From the cell containing the given text, extract its center point as [X, Y] coordinate. 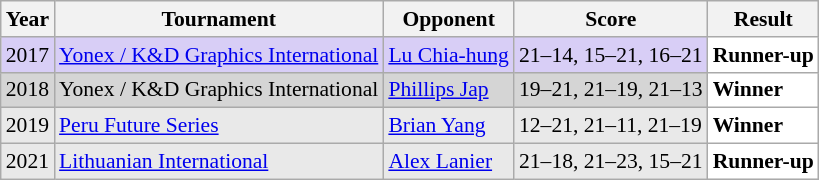
Tournament [218, 19]
19–21, 21–19, 21–13 [611, 90]
2019 [28, 126]
2021 [28, 162]
2018 [28, 90]
12–21, 21–11, 21–19 [611, 126]
2017 [28, 55]
Lu Chia-hung [448, 55]
Alex Lanier [448, 162]
Phillips Jap [448, 90]
21–18, 21–23, 15–21 [611, 162]
Lithuanian International [218, 162]
Year [28, 19]
Result [764, 19]
Peru Future Series [218, 126]
21–14, 15–21, 16–21 [611, 55]
Opponent [448, 19]
Score [611, 19]
Brian Yang [448, 126]
